Extract the (x, y) coordinate from the center of the cell holding the provided text.  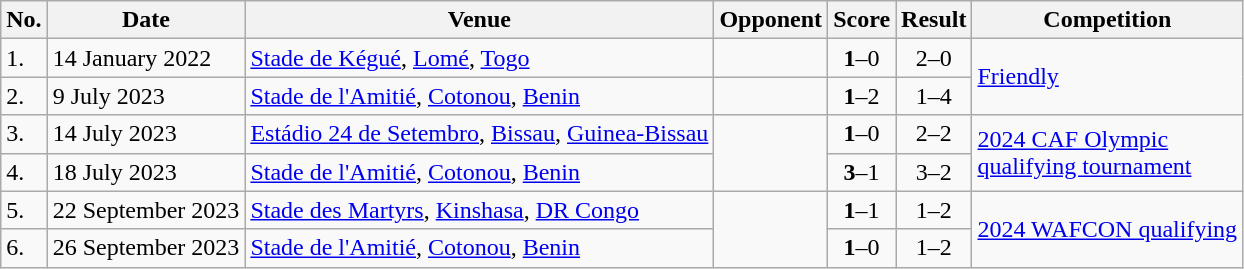
2. (24, 96)
Estádio 24 de Setembro, Bissau, Guinea-Bissau (480, 134)
Stade de Kégué, Lomé, Togo (480, 58)
2024 WAFCON qualifying (1108, 229)
1–4 (934, 96)
Competition (1108, 20)
1. (24, 58)
Venue (480, 20)
14 January 2022 (146, 58)
5. (24, 210)
Stade des Martyrs, Kinshasa, DR Congo (480, 210)
4. (24, 172)
18 July 2023 (146, 172)
Opponent (771, 20)
2–2 (934, 134)
2–0 (934, 58)
Score (862, 20)
Friendly (1108, 77)
14 July 2023 (146, 134)
Result (934, 20)
3–2 (934, 172)
3–1 (862, 172)
Date (146, 20)
1–1 (862, 210)
26 September 2023 (146, 248)
2024 CAF Olympicqualifying tournament (1108, 153)
No. (24, 20)
6. (24, 248)
22 September 2023 (146, 210)
9 July 2023 (146, 96)
3. (24, 134)
